Locate the cell with the specified text and output its [X, Y] center coordinate. 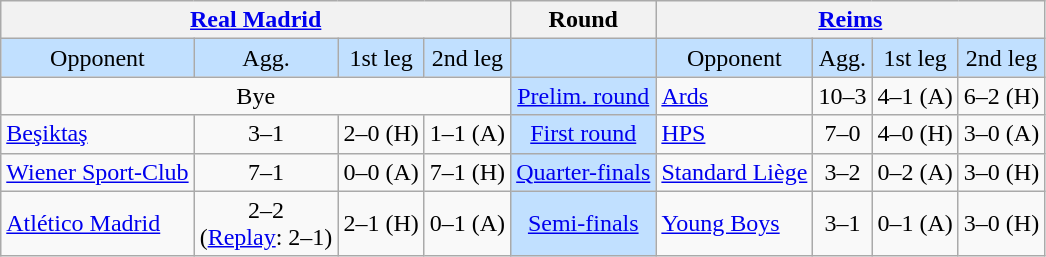
Ards [734, 96]
2–1 (H) [381, 224]
Round [584, 20]
Wiener Sport-Club [98, 172]
3–2 [842, 172]
Real Madrid [256, 20]
10–3 [842, 96]
2–2(Replay: 2–1) [266, 224]
6–2 (H) [1001, 96]
7–1 [266, 172]
Reims [850, 20]
0–2 (A) [915, 172]
Quarter-finals [584, 172]
HPS [734, 134]
7–0 [842, 134]
Bye [256, 96]
7–1 (H) [467, 172]
2–0 (H) [381, 134]
Beşiktaş [98, 134]
4–0 (H) [915, 134]
Standard Liège [734, 172]
0–0 (A) [381, 172]
First round [584, 134]
4–1 (A) [915, 96]
Young Boys [734, 224]
Prelim. round [584, 96]
Atlético Madrid [98, 224]
3–0 (A) [1001, 134]
1–1 (A) [467, 134]
Semi-finals [584, 224]
